For the text-containing cell, return its midpoint in (x, y) coordinate format. 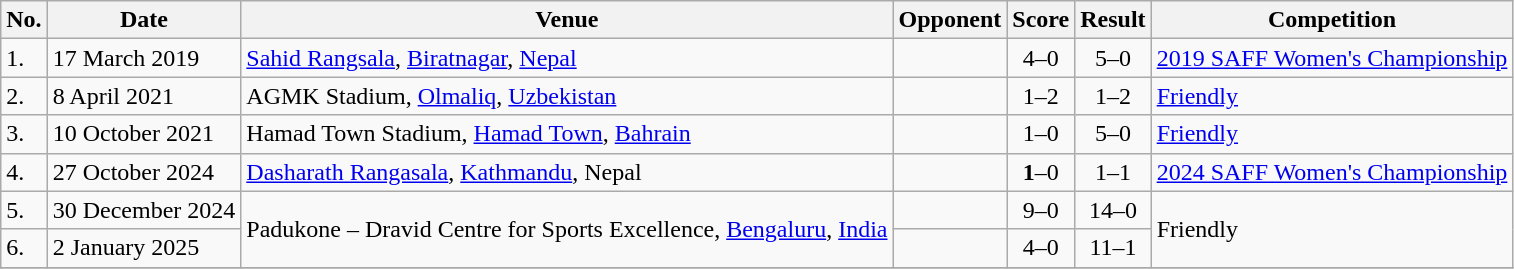
2 January 2025 (144, 248)
2. (24, 96)
27 October 2024 (144, 172)
17 March 2019 (144, 58)
11–1 (1113, 248)
Opponent (950, 20)
Score (1041, 20)
3. (24, 134)
Venue (567, 20)
AGMK Stadium, Olmaliq, Uzbekistan (567, 96)
9–0 (1041, 210)
6. (24, 248)
2019 SAFF Women's Championship (1332, 58)
1–1 (1113, 172)
14–0 (1113, 210)
Padukone – Dravid Centre for Sports Excellence, Bengaluru, India (567, 229)
Date (144, 20)
5. (24, 210)
Hamad Town Stadium, Hamad Town, Bahrain (567, 134)
No. (24, 20)
30 December 2024 (144, 210)
Dasharath Rangasala, Kathmandu, Nepal (567, 172)
1. (24, 58)
4. (24, 172)
Sahid Rangsala, Biratnagar, Nepal (567, 58)
2024 SAFF Women's Championship (1332, 172)
Competition (1332, 20)
8 April 2021 (144, 96)
Result (1113, 20)
10 October 2021 (144, 134)
